Determine the (X, Y) coordinate at the center of the cell enclosing the given text.  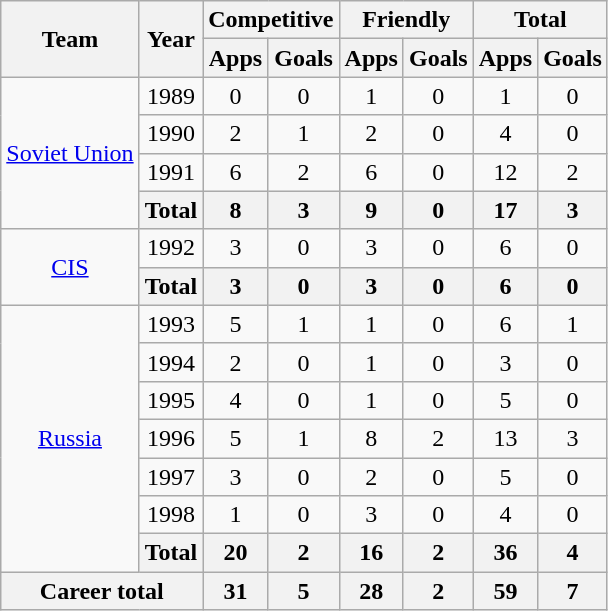
1989 (171, 96)
1991 (171, 172)
12 (505, 172)
Year (171, 39)
17 (505, 210)
16 (371, 553)
Russia (70, 438)
36 (505, 553)
CIS (70, 267)
31 (236, 591)
1995 (171, 400)
13 (505, 438)
1992 (171, 248)
1990 (171, 134)
1994 (171, 362)
7 (573, 591)
Friendly (406, 20)
1993 (171, 324)
1997 (171, 477)
Soviet Union (70, 153)
Team (70, 39)
59 (505, 591)
1998 (171, 515)
20 (236, 553)
9 (371, 210)
1996 (171, 438)
Career total (102, 591)
Competitive (271, 20)
28 (371, 591)
